Determine the (x, y) coordinate at the center of the cell enclosing the given text.  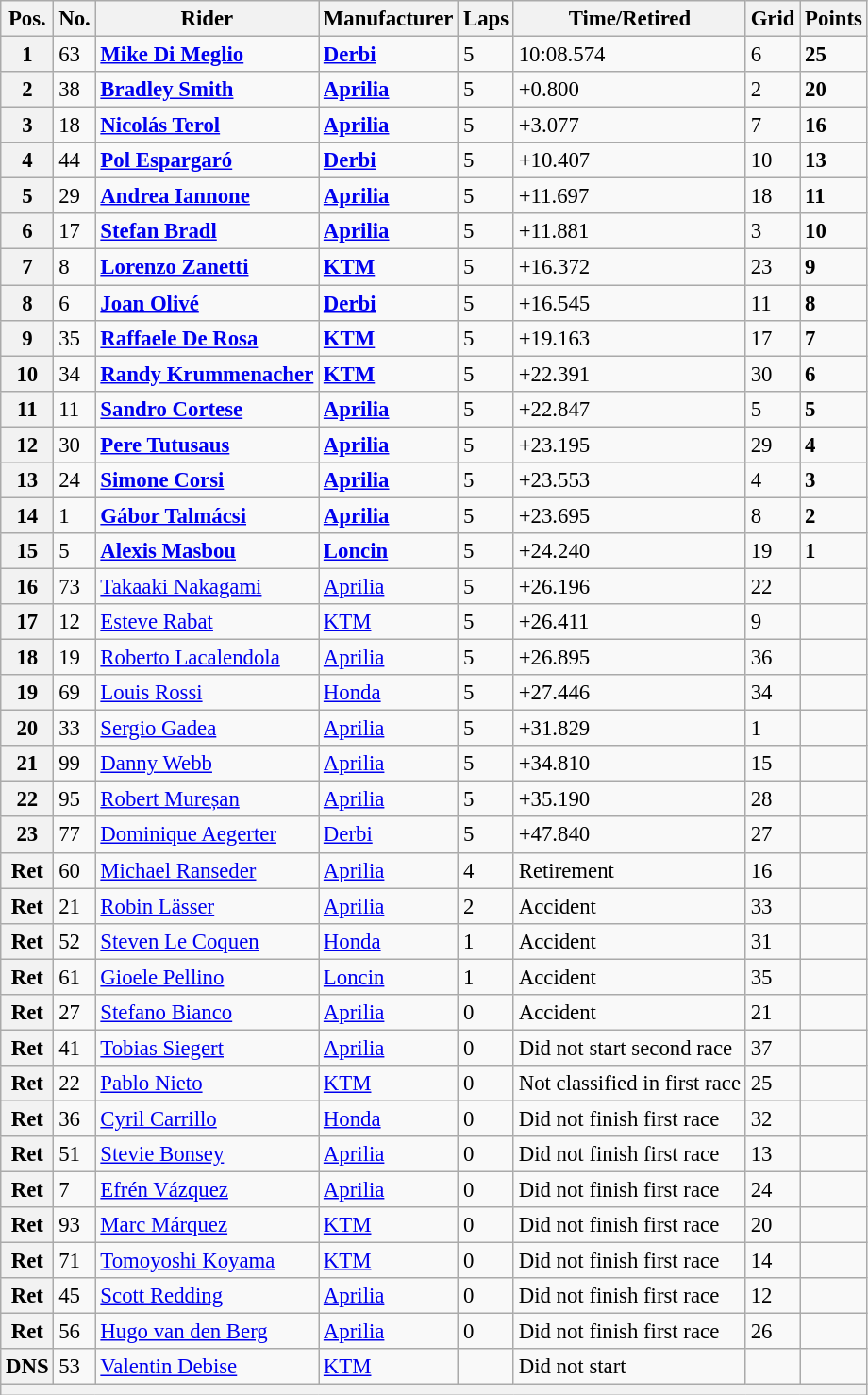
+27.446 (629, 693)
Dominique Aegerter (208, 835)
Takaaki Nakagami (208, 586)
Nicolás Terol (208, 126)
77 (75, 835)
10:08.574 (629, 55)
Gábor Talmácsi (208, 515)
51 (75, 1154)
Alexis Masbou (208, 551)
Points (834, 19)
Not classified in first race (629, 1084)
71 (75, 1261)
Simone Corsi (208, 480)
+3.077 (629, 126)
Stevie Bonsey (208, 1154)
+16.545 (629, 303)
Did not start (629, 1368)
Steven Le Coquen (208, 941)
No. (75, 19)
37 (772, 1048)
+11.881 (629, 231)
Marc Márquez (208, 1225)
Stefano Bianco (208, 1013)
+35.190 (629, 799)
+31.829 (629, 729)
+23.553 (629, 480)
Sandro Cortese (208, 409)
69 (75, 693)
99 (75, 764)
+10.407 (629, 160)
Louis Rossi (208, 693)
Michael Ranseder (208, 870)
+26.411 (629, 622)
Robert Mureșan (208, 799)
Laps (487, 19)
26 (772, 1332)
Efrén Vázquez (208, 1190)
+0.800 (629, 90)
53 (75, 1368)
32 (772, 1118)
95 (75, 799)
38 (75, 90)
Gioele Pellino (208, 977)
93 (75, 1225)
Tobias Siegert (208, 1048)
Time/Retired (629, 19)
DNS (27, 1368)
Joan Olivé (208, 303)
+11.697 (629, 196)
+24.240 (629, 551)
Grid (772, 19)
Stefan Bradl (208, 231)
Pos. (27, 19)
Pablo Nieto (208, 1084)
Pol Espargaró (208, 160)
Tomoyoshi Koyama (208, 1261)
+22.391 (629, 374)
+26.196 (629, 586)
63 (75, 55)
73 (75, 586)
56 (75, 1332)
45 (75, 1296)
52 (75, 941)
Andrea Iannone (208, 196)
+19.163 (629, 338)
+47.840 (629, 835)
Roberto Lacalendola (208, 658)
+22.847 (629, 409)
Retirement (629, 870)
Bradley Smith (208, 90)
+23.195 (629, 445)
Sergio Gadea (208, 729)
Rider (208, 19)
Robin Lässer (208, 906)
28 (772, 799)
Danny Webb (208, 764)
Pere Tutusaus (208, 445)
Raffaele De Rosa (208, 338)
Hugo van den Berg (208, 1332)
31 (772, 941)
Valentin Debise (208, 1368)
Mike Di Meglio (208, 55)
44 (75, 160)
+26.895 (629, 658)
60 (75, 870)
Scott Redding (208, 1296)
+16.372 (629, 267)
Cyril Carrillo (208, 1118)
Lorenzo Zanetti (208, 267)
Esteve Rabat (208, 622)
41 (75, 1048)
+34.810 (629, 764)
61 (75, 977)
+23.695 (629, 515)
Manufacturer (389, 19)
Randy Krummenacher (208, 374)
Did not start second race (629, 1048)
